Provide the (x, y) coordinate of the cell's center where the given text is located.  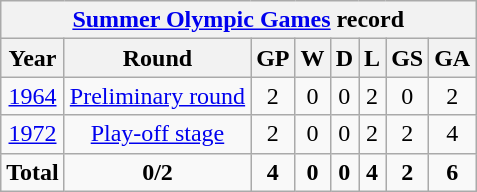
0/2 (157, 172)
6 (452, 172)
D (344, 58)
Preliminary round (157, 96)
L (372, 58)
Round (157, 58)
Play-off stage (157, 134)
Total (33, 172)
Summer Olympic Games record (238, 20)
1964 (33, 96)
1972 (33, 134)
Year (33, 58)
GA (452, 58)
GP (273, 58)
GS (408, 58)
W (312, 58)
